Return the [X, Y] coordinate for the center point of the cell that contains the specified text.  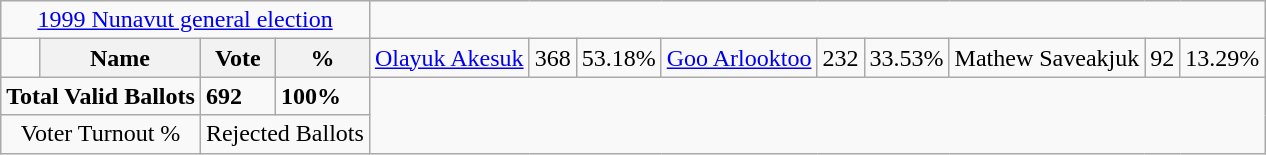
Rejected Ballots [284, 134]
Mathew Saveakjuk [1047, 58]
368 [552, 58]
232 [840, 58]
Olayuk Akesuk [449, 58]
Vote [238, 58]
Voter Turnout % [101, 134]
53.18% [618, 58]
Goo Arlooktoo [739, 58]
33.53% [906, 58]
92 [1162, 58]
100% [322, 96]
692 [238, 96]
13.29% [1222, 58]
% [322, 58]
1999 Nunavut general election [186, 20]
Name [120, 58]
Total Valid Ballots [101, 96]
